Identify which cell holds the provided text, then report its [x, y] central coordinate. 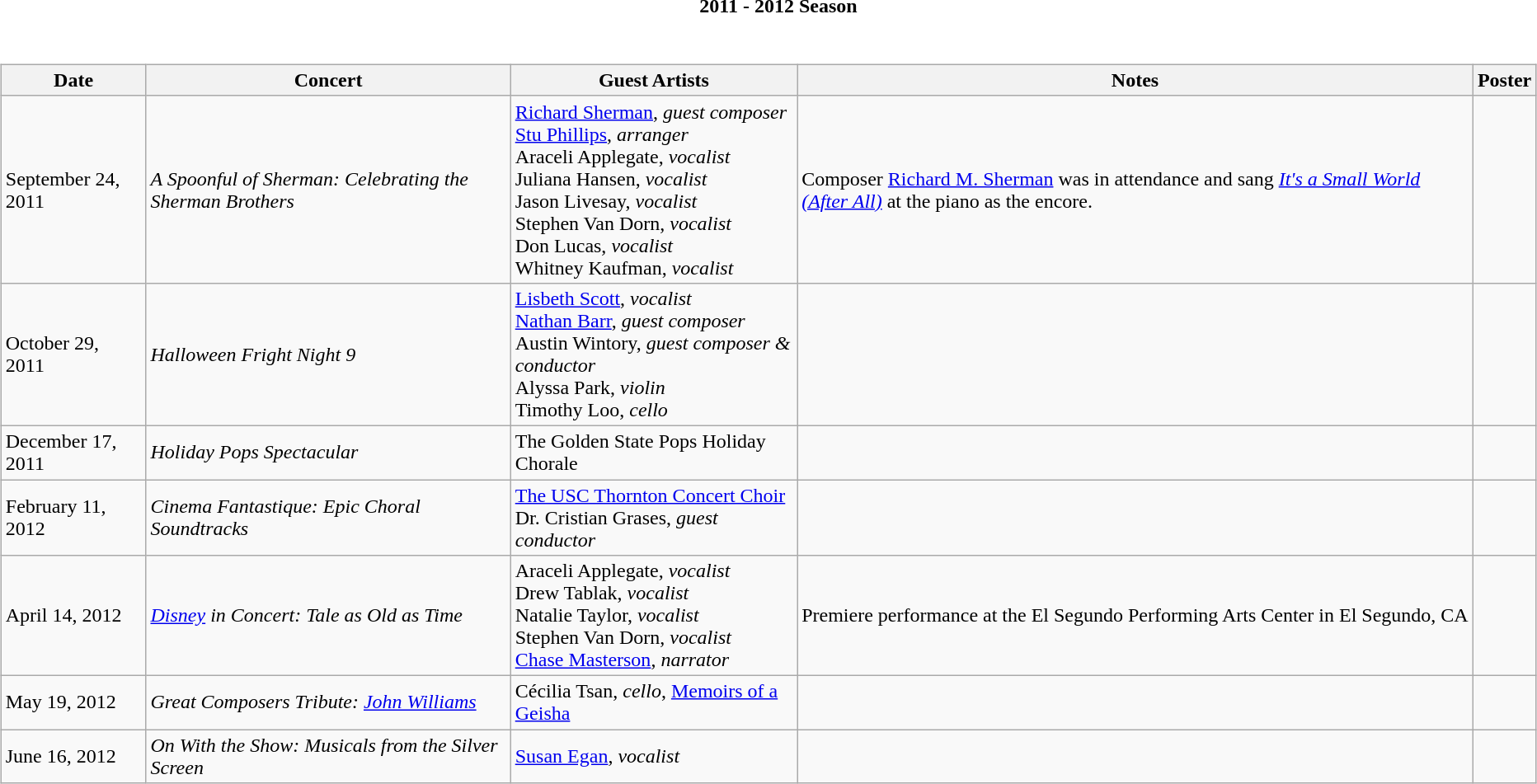
December 17, 2011 [73, 452]
On With the Show: Musicals from the Silver Screen [328, 757]
Araceli Applegate, vocalist Drew Tablak, vocalistNatalie Taylor, vocalistStephen Van Dorn, vocalistChase Masterson, narrator [653, 616]
Lisbeth Scott, vocalist Nathan Barr, guest composer Austin Wintory, guest composer & conductor Alyssa Park, violin Timothy Loo, cello [653, 354]
Cécilia Tsan, cello, Memoirs of a Geisha [653, 702]
Date [73, 80]
Poster [1504, 80]
Cinema Fantastique: Epic Choral Soundtracks [328, 518]
The Golden State Pops Holiday Chorale [653, 452]
May 19, 2012 [73, 702]
September 24, 2011 [73, 190]
A Spoonful of Sherman: Celebrating the Sherman Brothers [328, 190]
Notes [1135, 80]
Concert [328, 80]
Premiere performance at the El Segundo Performing Arts Center in El Segundo, CA [1135, 616]
June 16, 2012 [73, 757]
Susan Egan, vocalist [653, 757]
Halloween Fright Night 9 [328, 354]
Great Composers Tribute: John Williams [328, 702]
February 11, 2012 [73, 518]
Disney in Concert: Tale as Old as Time [328, 616]
The USC Thornton Concert Choir Dr. Cristian Grases, guest conductor [653, 518]
Guest Artists [653, 80]
Holiday Pops Spectacular [328, 452]
October 29, 2011 [73, 354]
April 14, 2012 [73, 616]
Composer Richard M. Sherman was in attendance and sang It's a Small World (After All) at the piano as the encore. [1135, 190]
